Find where the given text appears and provide that cell's center as [x, y] coordinate. 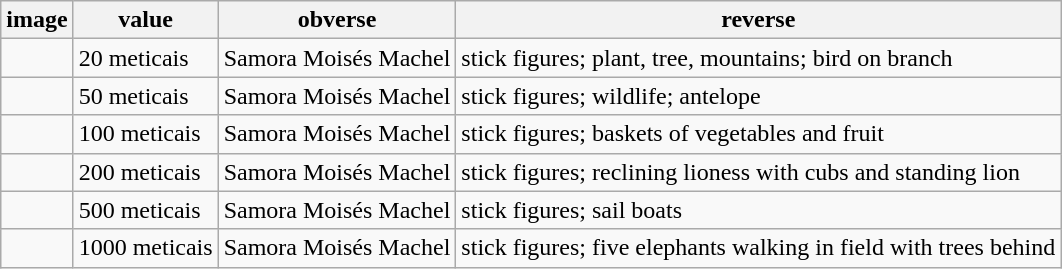
100 meticais [146, 134]
stick figures; reclining lioness with cubs and standing lion [758, 172]
stick figures; sail boats [758, 210]
stick figures; five elephants walking in field with trees behind [758, 248]
stick figures; wildlife; antelope [758, 96]
200 meticais [146, 172]
20 meticais [146, 58]
500 meticais [146, 210]
image [37, 20]
stick figures; baskets of vegetables and fruit [758, 134]
value [146, 20]
1000 meticais [146, 248]
reverse [758, 20]
stick figures; plant, tree, mountains; bird on branch [758, 58]
obverse [337, 20]
50 meticais [146, 96]
